Return the (x, y) coordinate for the center point of the cell that contains the specified text.  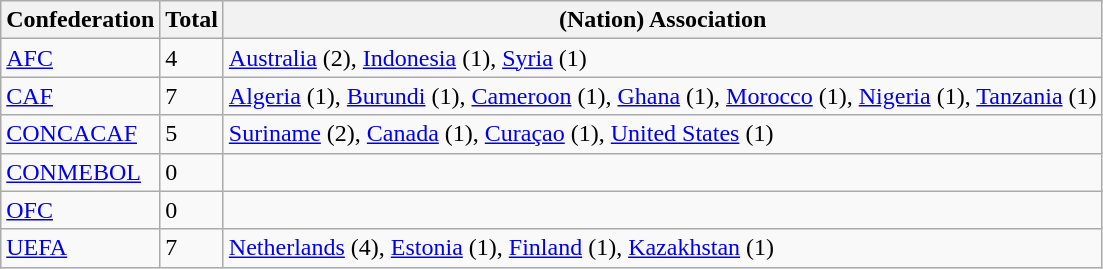
CAF (80, 96)
5 (192, 134)
UEFA (80, 248)
Australia (2), Indonesia (1), Syria (1) (662, 58)
Confederation (80, 20)
Algeria (1), Burundi (1), Cameroon (1), Ghana (1), Morocco (1), Nigeria (1), Tanzania (1) (662, 96)
(Nation) Association (662, 20)
CONMEBOL (80, 172)
Total (192, 20)
AFC (80, 58)
4 (192, 58)
CONCACAF (80, 134)
OFC (80, 210)
Netherlands (4), Estonia (1), Finland (1), Kazakhstan (1) (662, 248)
Suriname (2), Canada (1), Curaçao (1), United States (1) (662, 134)
